Scan for the cell matching the given text and deliver its (X, Y) coordinate at center. 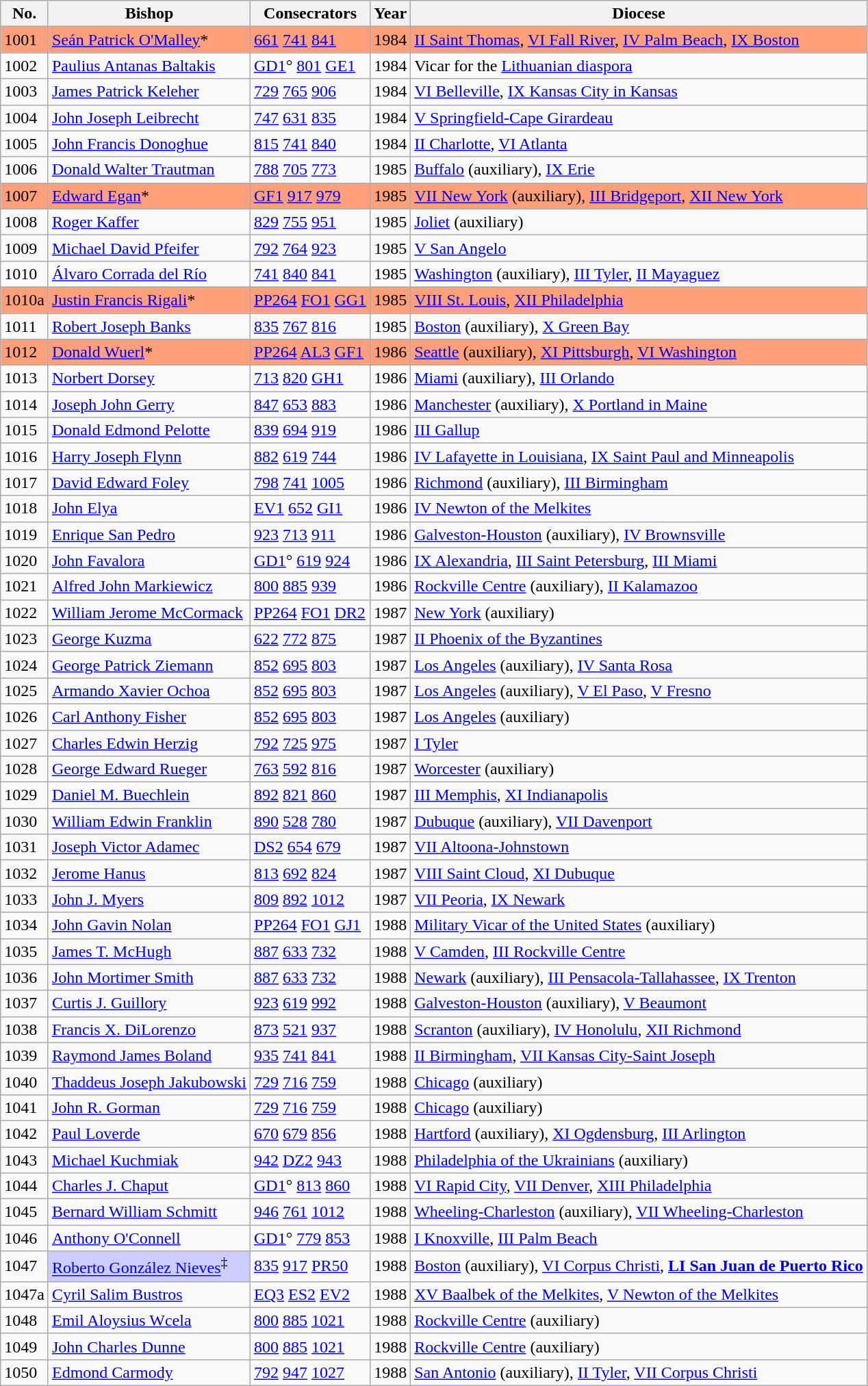
1002 (25, 66)
Richmond (auxiliary), III Birmingham (639, 483)
Manchester (auxiliary), X Portland in Maine (639, 405)
1028 (25, 769)
II Birmingham, VII Kansas City-Saint Joseph (639, 1055)
Roberto González Nieves‡ (149, 1266)
670 679 856 (311, 1133)
Worcester (auxiliary) (639, 769)
1008 (25, 222)
1014 (25, 405)
John J. Myers (149, 899)
John Elya (149, 509)
II Saint Thomas, VI Fall River, IV Palm Beach, IX Boston (639, 40)
788 705 773 (311, 170)
Joseph John Gerry (149, 405)
Seattle (auxiliary), XI Pittsburgh, VI Washington (639, 352)
Bishop (149, 14)
747 631 835 (311, 118)
Michael David Pfeifer (149, 248)
Harry Joseph Flynn (149, 457)
800 885 939 (311, 587)
John Francis Donoghue (149, 144)
Bernard William Schmitt (149, 1212)
I Knoxville, III Palm Beach (639, 1238)
VII Peoria, IX Newark (639, 899)
John Charles Dunne (149, 1346)
V Springfield-Cape Girardeau (639, 118)
835 917 PR50 (311, 1266)
1041 (25, 1107)
EQ3 ES2 EV2 (311, 1294)
Emil Aloysius Wcela (149, 1320)
1011 (25, 326)
1001 (25, 40)
873 521 937 (311, 1029)
EV1 652 GI1 (311, 509)
1017 (25, 483)
IX Alexandria, III Saint Petersburg, III Miami (639, 561)
1010a (25, 300)
1006 (25, 170)
Francis X. DiLorenzo (149, 1029)
No. (25, 14)
Edward Egan* (149, 196)
809 892 1012 (311, 899)
James Patrick Keleher (149, 92)
1023 (25, 639)
1027 (25, 743)
VIII Saint Cloud, XI Dubuque (639, 873)
1032 (25, 873)
713 820 GH1 (311, 378)
George Kuzma (149, 639)
VIII St. Louis, XII Philadelphia (639, 300)
890 528 780 (311, 821)
923 713 911 (311, 535)
Anthony O'Connell (149, 1238)
VII New York (auxiliary), III Bridgeport, XII New York (639, 196)
Boston (auxiliary), X Green Bay (639, 326)
1050 (25, 1372)
Scranton (auxiliary), IV Honolulu, XII Richmond (639, 1029)
Daniel M. Buechlein (149, 795)
George Patrick Ziemann (149, 665)
Donald Wuerl* (149, 352)
1046 (25, 1238)
GF1 917 979 (311, 196)
1015 (25, 431)
GD1° 619 924 (311, 561)
Carl Anthony Fisher (149, 717)
1047 (25, 1266)
847 653 883 (311, 405)
William Edwin Franklin (149, 821)
William Jerome McCormack (149, 613)
Vicar for the Lithuanian diaspora (639, 66)
Seán Patrick O'Malley* (149, 40)
1003 (25, 92)
GD1° 779 853 (311, 1238)
622 772 875 (311, 639)
John R. Gorman (149, 1107)
Curtis J. Guillory (149, 1003)
San Antonio (auxiliary), II Tyler, VII Corpus Christi (639, 1372)
John Favalora (149, 561)
Consecrators (311, 14)
835 767 816 (311, 326)
Wheeling-Charleston (auxiliary), VII Wheeling-Charleston (639, 1212)
Paulius Antanas Baltakis (149, 66)
Galveston-Houston (auxiliary), V Beaumont (639, 1003)
PP264 FO1 DR2 (311, 613)
729 765 906 (311, 92)
1031 (25, 847)
VI Belleville, IX Kansas City in Kansas (639, 92)
Paul Loverde (149, 1133)
Los Angeles (auxiliary), IV Santa Rosa (639, 665)
IV Lafayette in Louisiana, IX Saint Paul and Minneapolis (639, 457)
Newark (auxiliary), III Pensacola-Tallahassee, IX Trenton (639, 977)
II Phoenix of the Byzantines (639, 639)
1037 (25, 1003)
1044 (25, 1186)
882 619 744 (311, 457)
Joseph Victor Adamec (149, 847)
1025 (25, 691)
Jerome Hanus (149, 873)
Galveston-Houston (auxiliary), IV Brownsville (639, 535)
1016 (25, 457)
Donald Edmond Pelotte (149, 431)
Raymond James Boland (149, 1055)
741 840 841 (311, 274)
Robert Joseph Banks (149, 326)
Charles Edwin Herzig (149, 743)
Alfred John Markiewicz (149, 587)
Enrique San Pedro (149, 535)
Buffalo (auxiliary), IX Erie (639, 170)
1049 (25, 1346)
PP264 AL3 GF1 (311, 352)
1039 (25, 1055)
III Memphis, XI Indianapolis (639, 795)
DS2 654 679 (311, 847)
1012 (25, 352)
Miami (auxiliary), III Orlando (639, 378)
Boston (auxiliary), VI Corpus Christi, LI San Juan de Puerto Rico (639, 1266)
Military Vicar of the United States (auxiliary) (639, 925)
1029 (25, 795)
James T. McHugh (149, 951)
1038 (25, 1029)
1045 (25, 1212)
II Charlotte, VI Atlanta (639, 144)
1036 (25, 977)
1021 (25, 587)
Justin Francis Rigali* (149, 300)
792 725 975 (311, 743)
946 761 1012 (311, 1212)
1048 (25, 1320)
1022 (25, 613)
1043 (25, 1160)
Dubuque (auxiliary), VII Davenport (639, 821)
George Edward Rueger (149, 769)
Michael Kuchmiak (149, 1160)
Rockville Centre (auxiliary), II Kalamazoo (639, 587)
John Mortimer Smith (149, 977)
GD1° 813 860 (311, 1186)
VI Rapid City, VII Denver, XIII Philadelphia (639, 1186)
Washington (auxiliary), III Tyler, II Mayaguez (639, 274)
1013 (25, 378)
Edmond Carmody (149, 1372)
V Camden, III Rockville Centre (639, 951)
III Gallup (639, 431)
1009 (25, 248)
1026 (25, 717)
1030 (25, 821)
I Tyler (639, 743)
Los Angeles (auxiliary), V El Paso, V Fresno (639, 691)
XV Baalbek of the Melkites, V Newton of the Melkites (639, 1294)
Thaddeus Joseph Jakubowski (149, 1081)
815 741 840 (311, 144)
1018 (25, 509)
892 821 860 (311, 795)
Cyril Salim Bustros (149, 1294)
763 592 816 (311, 769)
813 692 824 (311, 873)
IV Newton of the Melkites (639, 509)
Hartford (auxiliary), XI Ogdensburg, III Arlington (639, 1133)
PP264 FO1 GG1 (311, 300)
1034 (25, 925)
PP264 FO1 GJ1 (311, 925)
1004 (25, 118)
935 741 841 (311, 1055)
1024 (25, 665)
923 619 992 (311, 1003)
David Edward Foley (149, 483)
1007 (25, 196)
VII Altoona-Johnstown (639, 847)
Diocese (639, 14)
Roger Kaffer (149, 222)
1033 (25, 899)
Los Angeles (auxiliary) (639, 717)
Philadelphia of the Ukrainians (auxiliary) (639, 1160)
Year (390, 14)
942 DZ2 943 (311, 1160)
Joliet (auxiliary) (639, 222)
1020 (25, 561)
792 947 1027 (311, 1372)
798 741 1005 (311, 483)
1005 (25, 144)
792 764 923 (311, 248)
661 741 841 (311, 40)
John Joseph Leibrecht (149, 118)
1010 (25, 274)
1047a (25, 1294)
829 755 951 (311, 222)
New York (auxiliary) (639, 613)
Armando Xavier Ochoa (149, 691)
GD1° 801 GE1 (311, 66)
Norbert Dorsey (149, 378)
Donald Walter Trautman (149, 170)
839 694 919 (311, 431)
Álvaro Corrada del Río (149, 274)
1040 (25, 1081)
John Gavin Nolan (149, 925)
1042 (25, 1133)
Charles J. Chaput (149, 1186)
1035 (25, 951)
V San Angelo (639, 248)
1019 (25, 535)
